Extract the [x, y] coordinate from the center of the cell holding the provided text.  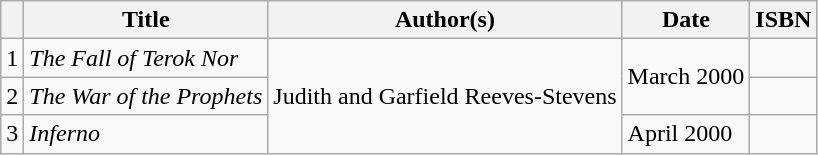
March 2000 [686, 77]
The War of the Prophets [146, 96]
1 [12, 58]
3 [12, 134]
The Fall of Terok Nor [146, 58]
Title [146, 20]
April 2000 [686, 134]
ISBN [784, 20]
Judith and Garfield Reeves-Stevens [445, 96]
Inferno [146, 134]
Author(s) [445, 20]
2 [12, 96]
Date [686, 20]
